Return the [X, Y] coordinate for the center point of the cell that contains the specified text.  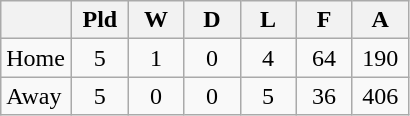
D [212, 20]
W [156, 20]
190 [380, 58]
Away [36, 96]
L [268, 20]
F [324, 20]
406 [380, 96]
1 [156, 58]
Pld [100, 20]
Home [36, 58]
64 [324, 58]
36 [324, 96]
4 [268, 58]
A [380, 20]
